Return the (X, Y) coordinate for the center point of the cell that contains the specified text.  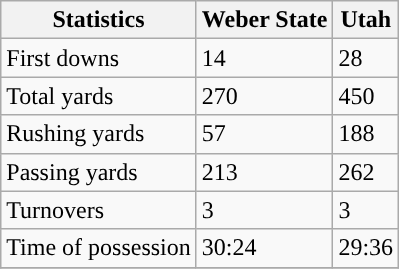
57 (264, 134)
14 (264, 58)
450 (366, 96)
Weber State (264, 20)
Turnovers (99, 210)
262 (366, 172)
Statistics (99, 20)
Total yards (99, 96)
29:36 (366, 248)
First downs (99, 58)
28 (366, 58)
Passing yards (99, 172)
Rushing yards (99, 134)
Time of possession (99, 248)
188 (366, 134)
30:24 (264, 248)
Utah (366, 20)
270 (264, 96)
213 (264, 172)
